Find where the given text appears and provide that cell's center as (x, y) coordinate. 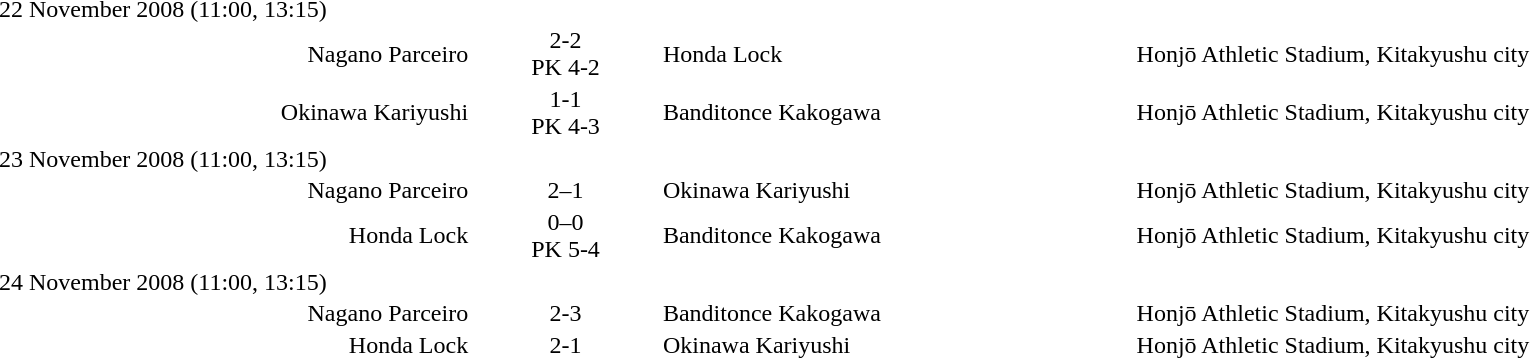
2-3 (566, 313)
Okinawa Kariyushi (897, 191)
2-2PK 4-2 (566, 54)
2–1 (566, 191)
0–0PK 5-4 (566, 236)
Honda Lock (897, 54)
1-1PK 4-3 (566, 112)
